Return the [X, Y] coordinate for the center point of the cell that contains the specified text.  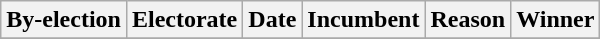
Reason [468, 20]
Electorate [184, 20]
Incumbent [364, 20]
Date [272, 20]
Winner [556, 20]
By-election [64, 20]
